For the text-containing cell, return its midpoint in [X, Y] coordinate format. 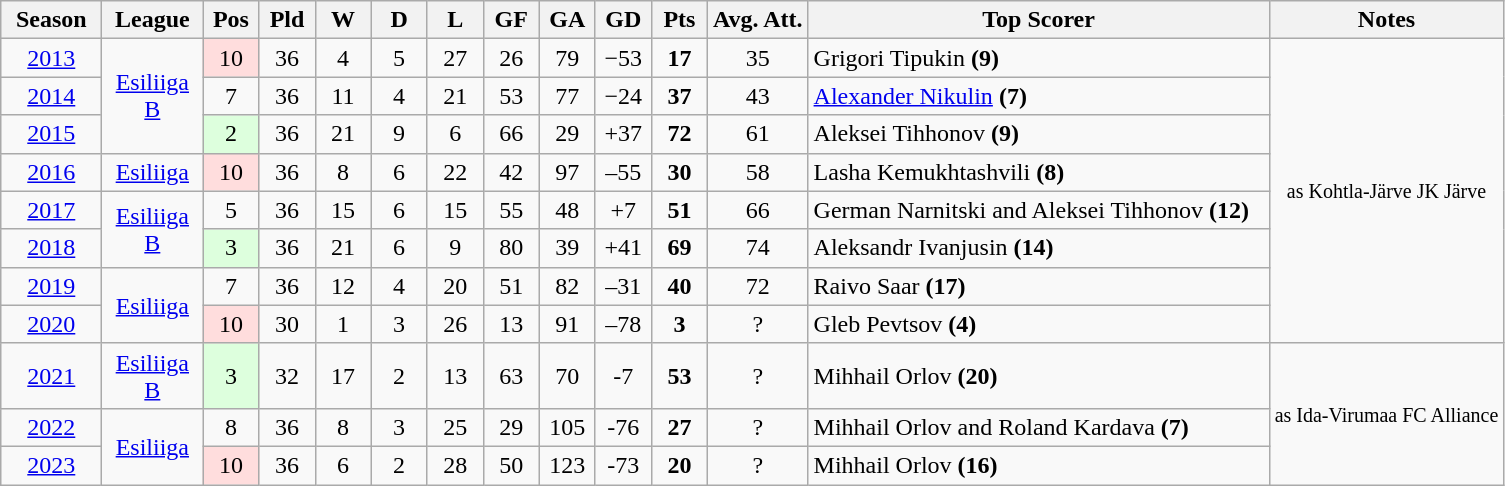
+37 [623, 134]
–78 [623, 324]
2019 [52, 286]
2015 [52, 134]
–31 [623, 286]
W [343, 20]
2013 [52, 58]
League [152, 20]
123 [567, 465]
−24 [623, 96]
Alexander Nikulin (7) [1038, 96]
97 [567, 172]
58 [758, 172]
Avg. Att. [758, 20]
2016 [52, 172]
Mihhail Orlov and Roland Kardava (7) [1038, 427]
Mihhail Orlov (16) [1038, 465]
22 [455, 172]
32 [287, 376]
Mihhail Orlov (20) [1038, 376]
Raivo Saar (17) [1038, 286]
−53 [623, 58]
+7 [623, 210]
37 [679, 96]
50 [511, 465]
Aleksandr Ivanjusin (14) [1038, 248]
GF [511, 20]
40 [679, 286]
Notes [1386, 20]
Season [52, 20]
Top Scorer [1038, 20]
D [399, 20]
+41 [623, 248]
2018 [52, 248]
Gleb Pevtsov (4) [1038, 324]
–55 [623, 172]
1 [343, 324]
2017 [52, 210]
55 [511, 210]
2021 [52, 376]
12 [343, 286]
79 [567, 58]
28 [455, 465]
2020 [52, 324]
as Kohtla-Järve JK Järve [1386, 191]
39 [567, 248]
Pos [231, 20]
as Ida-Virumaa FC Alliance [1386, 414]
74 [758, 248]
German Narnitski and Aleksei Tihhonov (12) [1038, 210]
105 [567, 427]
11 [343, 96]
Pts [679, 20]
69 [679, 248]
GD [623, 20]
48 [567, 210]
2022 [52, 427]
L [455, 20]
82 [567, 286]
-76 [623, 427]
80 [511, 248]
2023 [52, 465]
25 [455, 427]
-7 [623, 376]
2014 [52, 96]
61 [758, 134]
91 [567, 324]
63 [511, 376]
GA [567, 20]
Lasha Kemukhtashvili (8) [1038, 172]
Aleksei Tihhonov (9) [1038, 134]
Pld [287, 20]
35 [758, 58]
Grigori Tipukin (9) [1038, 58]
43 [758, 96]
-73 [623, 465]
77 [567, 96]
42 [511, 172]
70 [567, 376]
